Determine the (X, Y) coordinate at the center of the cell enclosing the given text.  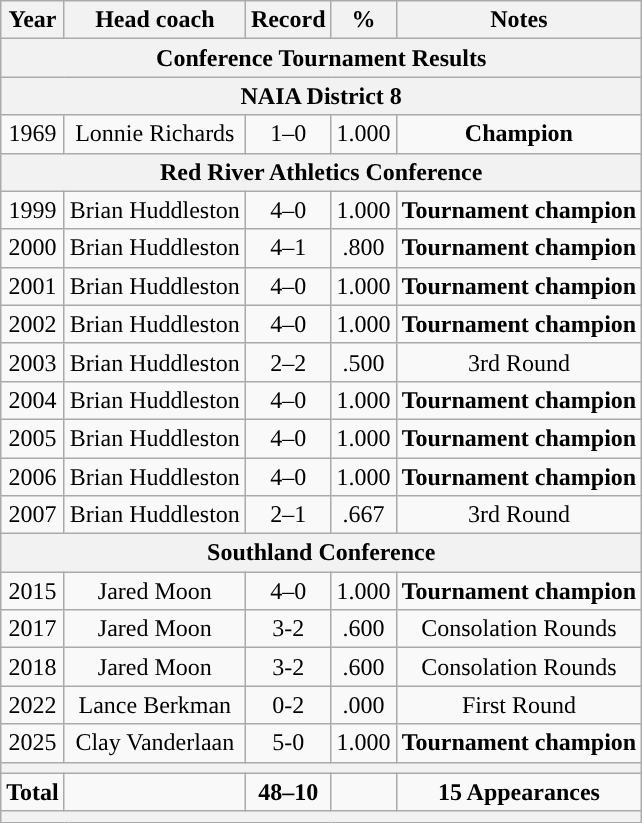
Lance Berkman (154, 705)
First Round (519, 705)
.500 (364, 362)
2018 (33, 667)
2002 (33, 324)
2007 (33, 515)
2003 (33, 362)
2006 (33, 477)
2017 (33, 629)
2015 (33, 591)
Notes (519, 20)
2004 (33, 400)
Year (33, 20)
.800 (364, 248)
1–0 (288, 134)
.000 (364, 705)
Red River Athletics Conference (322, 172)
15 Appearances (519, 792)
2025 (33, 743)
.667 (364, 515)
Lonnie Richards (154, 134)
1969 (33, 134)
2–1 (288, 515)
Total (33, 792)
2022 (33, 705)
1999 (33, 210)
Conference Tournament Results (322, 58)
48–10 (288, 792)
Head coach (154, 20)
Southland Conference (322, 553)
2005 (33, 438)
Clay Vanderlaan (154, 743)
5-0 (288, 743)
Champion (519, 134)
NAIA District 8 (322, 96)
0-2 (288, 705)
4–1 (288, 248)
2–2 (288, 362)
2000 (33, 248)
Record (288, 20)
% (364, 20)
2001 (33, 286)
